Search for the cell housing the specified text and yield its (X, Y) center coordinate. 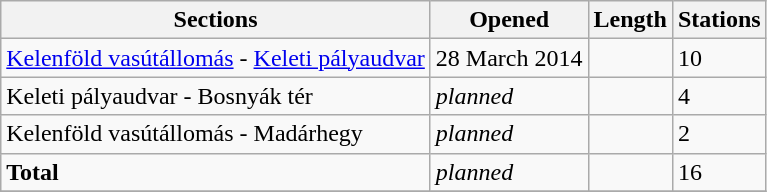
4 (719, 96)
28 March 2014 (509, 58)
2 (719, 134)
Sections (216, 20)
Kelenföld vasútállomás - Madárhegy (216, 134)
Total (216, 172)
Opened (509, 20)
Length (630, 20)
10 (719, 58)
16 (719, 172)
Kelenföld vasútállomás - Keleti pályaudvar (216, 58)
Stations (719, 20)
Keleti pályaudvar - Bosnyák tér (216, 96)
